Locate the cell with the specified text and output its (X, Y) center coordinate. 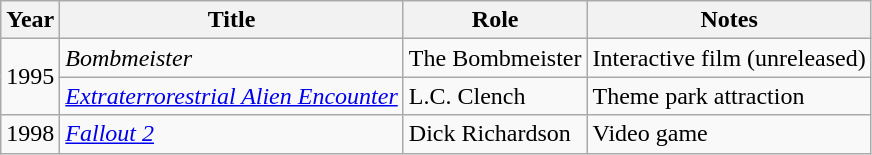
1995 (30, 77)
The Bombmeister (495, 58)
Interactive film (unreleased) (729, 58)
Notes (729, 20)
Role (495, 20)
Fallout 2 (232, 134)
Extraterrorestrial Alien Encounter (232, 96)
1998 (30, 134)
Title (232, 20)
Year (30, 20)
Video game (729, 134)
Dick Richardson (495, 134)
Theme park attraction (729, 96)
L.C. Clench (495, 96)
Bombmeister (232, 58)
